Pinpoint the cell where the given text exists, returning its [x, y] midpoint coordinate. 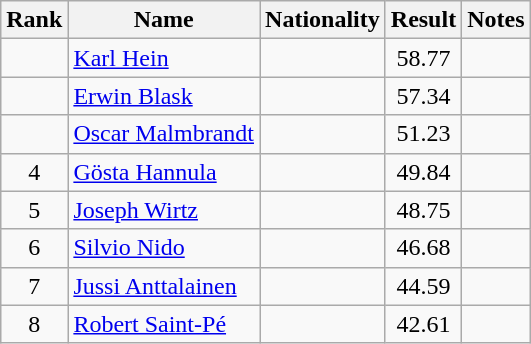
49.84 [423, 172]
Robert Saint-Pé [164, 324]
Jussi Anttalainen [164, 286]
4 [34, 172]
5 [34, 210]
6 [34, 248]
Joseph Wirtz [164, 210]
Rank [34, 20]
58.77 [423, 58]
51.23 [423, 134]
46.68 [423, 248]
48.75 [423, 210]
Karl Hein [164, 58]
8 [34, 324]
Gösta Hannula [164, 172]
Oscar Malmbrandt [164, 134]
Silvio Nido [164, 248]
Nationality [323, 20]
Erwin Blask [164, 96]
Name [164, 20]
7 [34, 286]
57.34 [423, 96]
44.59 [423, 286]
Result [423, 20]
42.61 [423, 324]
Notes [496, 20]
